Extract the (x, y) coordinate from the center of the cell holding the provided text.  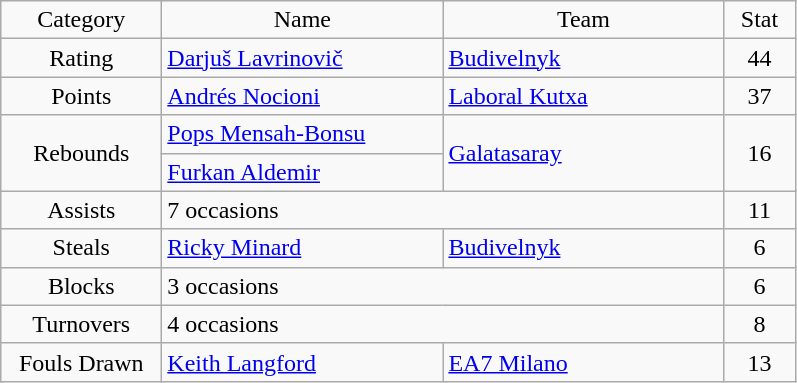
Stat (760, 20)
Category (82, 20)
8 (760, 324)
44 (760, 58)
Rating (82, 58)
3 occasions (443, 286)
EA7 Milano (584, 362)
Keith Langford (302, 362)
Name (302, 20)
4 occasions (443, 324)
11 (760, 210)
Ricky Minard (302, 248)
13 (760, 362)
Andrés Nocioni (302, 96)
Steals (82, 248)
Assists (82, 210)
Pops Mensah-Bonsu (302, 134)
Furkan Aldemir (302, 172)
Darjuš Lavrinovič (302, 58)
Points (82, 96)
Turnovers (82, 324)
Galatasaray (584, 153)
16 (760, 153)
Rebounds (82, 153)
Team (584, 20)
7 occasions (443, 210)
Laboral Kutxa (584, 96)
Blocks (82, 286)
Fouls Drawn (82, 362)
37 (760, 96)
